Extract the (x, y) coordinate from the center of the cell holding the provided text.  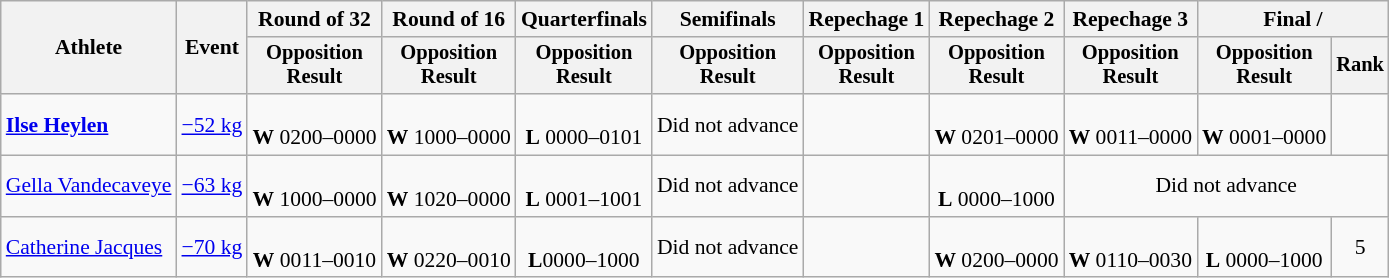
L 0001–1001 (584, 186)
W 1020–0000 (449, 186)
Round of 16 (449, 19)
−63 kg (212, 186)
Semifinals (728, 19)
Event (212, 48)
L0000–1000 (584, 248)
Final / (1293, 19)
5 (1360, 248)
W 0011–0010 (314, 248)
Athlete (89, 48)
W 0110–0030 (1130, 248)
−52 kg (212, 124)
W 0011–0000 (1130, 124)
Gella Vandecaveye (89, 186)
Ilse Heylen (89, 124)
Quarterfinals (584, 19)
L 0000–0101 (584, 124)
Rank (1360, 66)
W 0220–0010 (449, 248)
W 0001–0000 (1264, 124)
−70 kg (212, 248)
Round of 32 (314, 19)
W 0201–0000 (996, 124)
Repechage 3 (1130, 19)
Repechage 1 (866, 19)
Catherine Jacques (89, 248)
Repechage 2 (996, 19)
